Find where the given text appears and provide that cell's center as [x, y] coordinate. 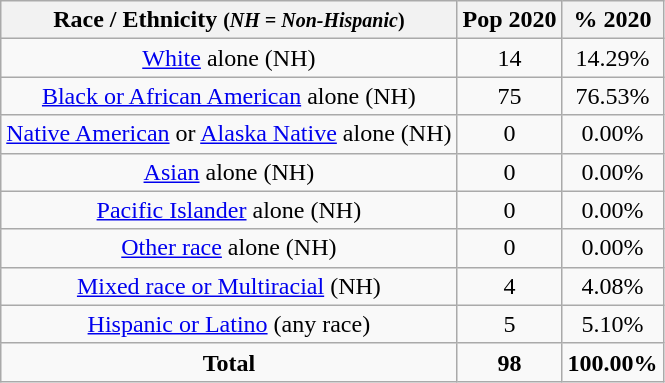
Pop 2020 [510, 20]
Black or African American alone (NH) [229, 96]
14.29% [612, 58]
5 [510, 324]
4.08% [612, 286]
Mixed race or Multiracial (NH) [229, 286]
76.53% [612, 96]
Other race alone (NH) [229, 248]
White alone (NH) [229, 58]
100.00% [612, 362]
Hispanic or Latino (any race) [229, 324]
14 [510, 58]
Native American or Alaska Native alone (NH) [229, 134]
Race / Ethnicity (NH = Non-Hispanic) [229, 20]
5.10% [612, 324]
75 [510, 96]
% 2020 [612, 20]
Total [229, 362]
4 [510, 286]
Pacific Islander alone (NH) [229, 210]
98 [510, 362]
Asian alone (NH) [229, 172]
